Return [X, Y] of the center of cell containing provided text 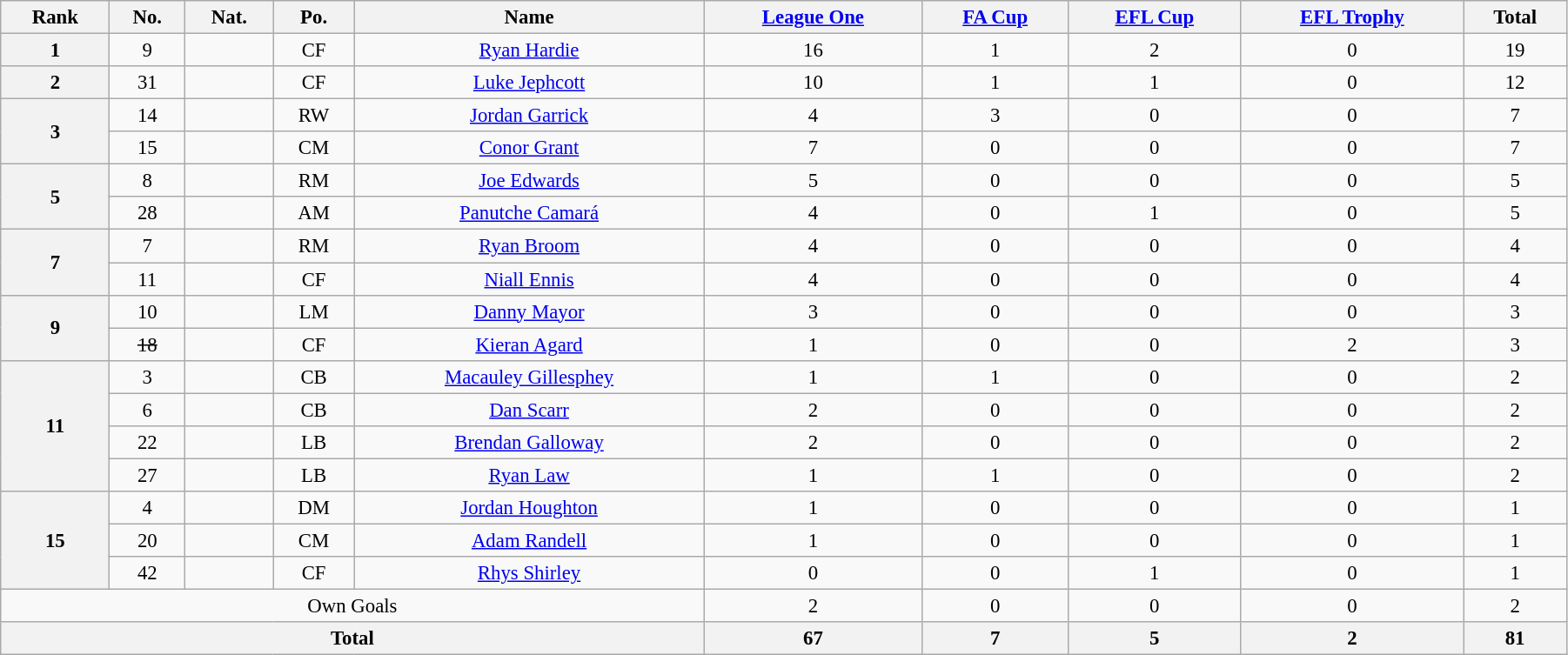
67 [813, 638]
31 [148, 83]
Niall Ennis [529, 279]
League One [813, 17]
18 [148, 344]
12 [1516, 83]
Kieran Agard [529, 344]
19 [1516, 50]
28 [148, 213]
Own Goals [352, 606]
Rank [56, 17]
Ryan Law [529, 475]
Brendan Galloway [529, 443]
EFL Trophy [1352, 17]
Nat. [230, 17]
AM [313, 213]
27 [148, 475]
Danny Mayor [529, 311]
Panutche Camará [529, 213]
Adam Randell [529, 540]
DM [313, 508]
LM [313, 311]
14 [148, 116]
Jordan Houghton [529, 508]
FA Cup [995, 17]
EFL Cup [1156, 17]
RW [313, 116]
Ryan Hardie [529, 50]
Jordan Garrick [529, 116]
8 [148, 181]
81 [1516, 638]
Dan Scarr [529, 410]
42 [148, 573]
6 [148, 410]
16 [813, 50]
22 [148, 443]
Name [529, 17]
Rhys Shirley [529, 573]
Luke Jephcott [529, 83]
Macauley Gillesphey [529, 377]
Ryan Broom [529, 246]
Joe Edwards [529, 181]
No. [148, 17]
20 [148, 540]
Conor Grant [529, 148]
Po. [313, 17]
